For the text-containing cell, return its midpoint in (x, y) coordinate format. 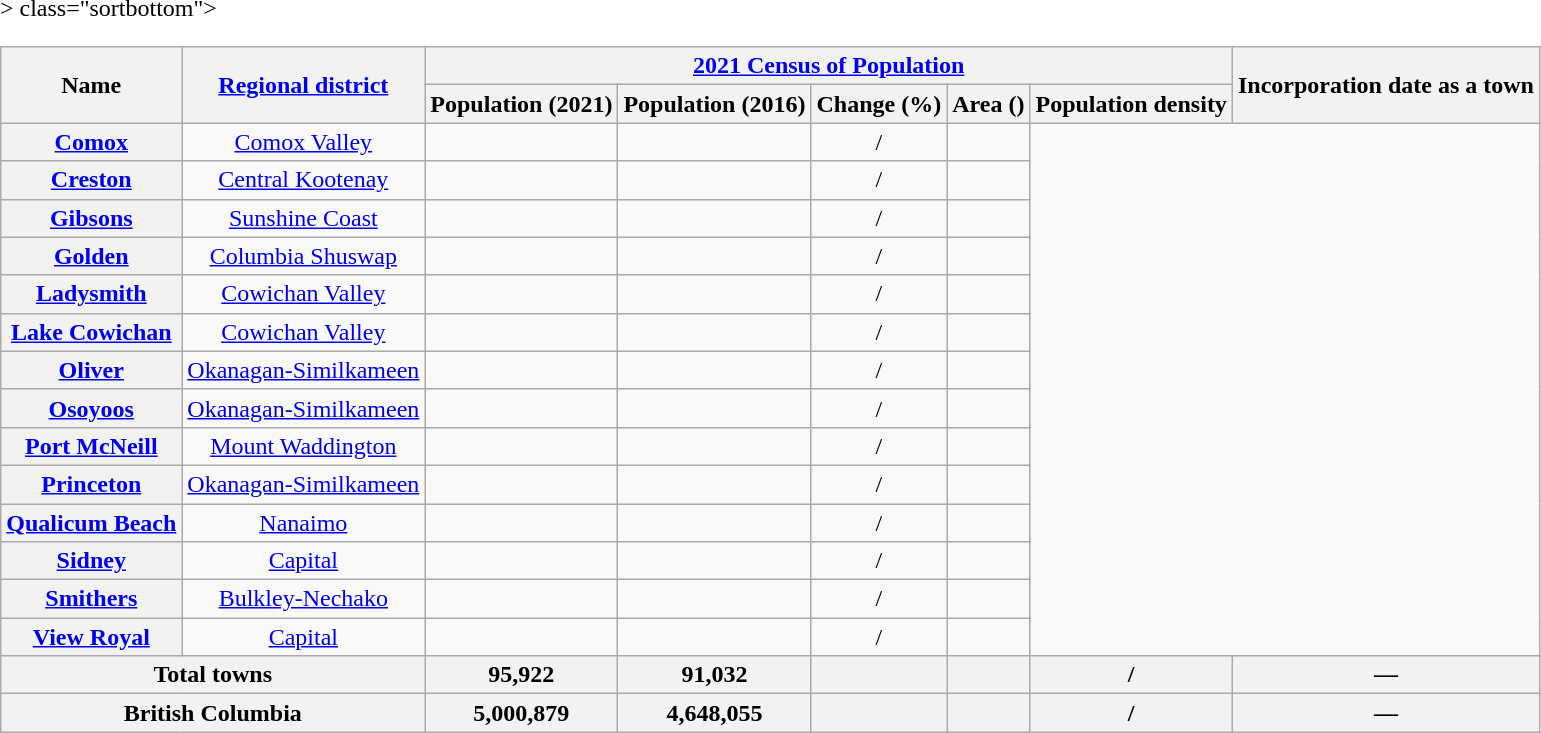
Nanaimo (304, 523)
Name (92, 85)
British Columbia (213, 713)
Osoyoos (92, 408)
Lake Cowichan (92, 332)
2021 Census of Population (829, 66)
Sunshine Coast (304, 218)
Sidney (92, 561)
Princeton (92, 484)
Qualicum Beach (92, 523)
Area () (988, 104)
Population (2021) (522, 104)
Comox (92, 142)
Change (%) (879, 104)
Total towns (213, 675)
Gibsons (92, 218)
Population (2016) (714, 104)
4,648,055 (714, 713)
Bulkley-Nechako (304, 599)
Ladysmith (92, 294)
Columbia Shuswap (304, 256)
Incorporation date as a town (1386, 85)
Central Kootenay (304, 180)
Smithers (92, 599)
Golden (92, 256)
5,000,879 (522, 713)
Port McNeill (92, 446)
View Royal (92, 637)
Mount Waddington (304, 446)
Comox Valley (304, 142)
Creston (92, 180)
Population density (1131, 104)
91,032 (714, 675)
Oliver (92, 370)
Regional district (304, 85)
95,922 (522, 675)
